Locate the cell with the specified text and output its [X, Y] center coordinate. 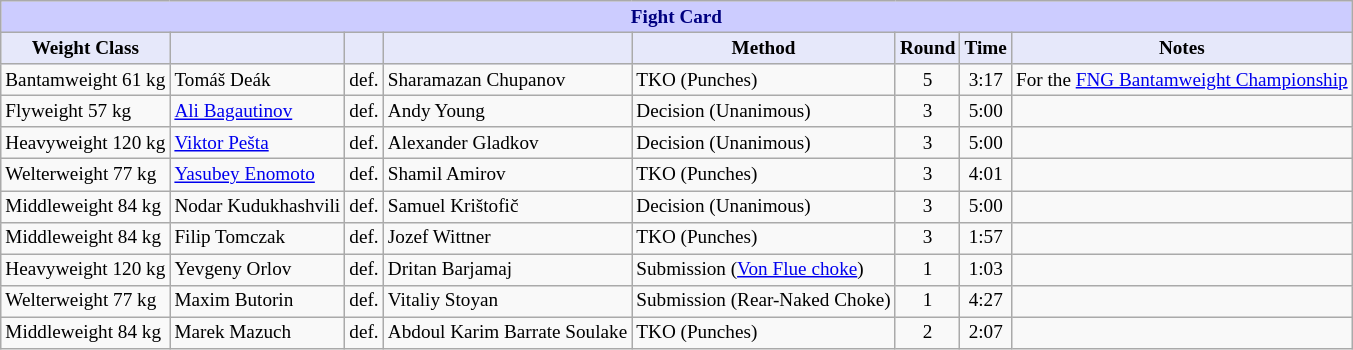
Filip Tomczak [258, 238]
Fight Card [676, 17]
Submission (Von Flue choke) [764, 270]
Alexander Gladkov [507, 143]
For the FNG Bantamweight Championship [1182, 80]
Tomáš Deák [258, 80]
Notes [1182, 48]
2:07 [986, 333]
1:57 [986, 238]
Maxim Butorin [258, 301]
Method [764, 48]
Flyweight 57 kg [86, 111]
Viktor Pešta [258, 143]
Shamil Amirov [507, 175]
3:17 [986, 80]
Time [986, 48]
5 [928, 80]
Vitaliy Stoyan [507, 301]
Weight Class [86, 48]
Ali Bagautinov [258, 111]
Marek Mazuch [258, 333]
Dritan Barjamaj [507, 270]
Yasubey Enomoto [258, 175]
Abdoul Karim Barrate Soulake [507, 333]
Jozef Wittner [507, 238]
4:01 [986, 175]
Sharamazan Chupanov [507, 80]
Samuel Krištofič [507, 206]
4:27 [986, 301]
Andy Young [507, 111]
Round [928, 48]
Nodar Kudukhashvili [258, 206]
2 [928, 333]
1:03 [986, 270]
Yevgeny Orlov [258, 270]
Submission (Rear-Naked Choke) [764, 301]
Bantamweight 61 kg [86, 80]
